Pinpoint the cell where the given text exists, returning its [x, y] midpoint coordinate. 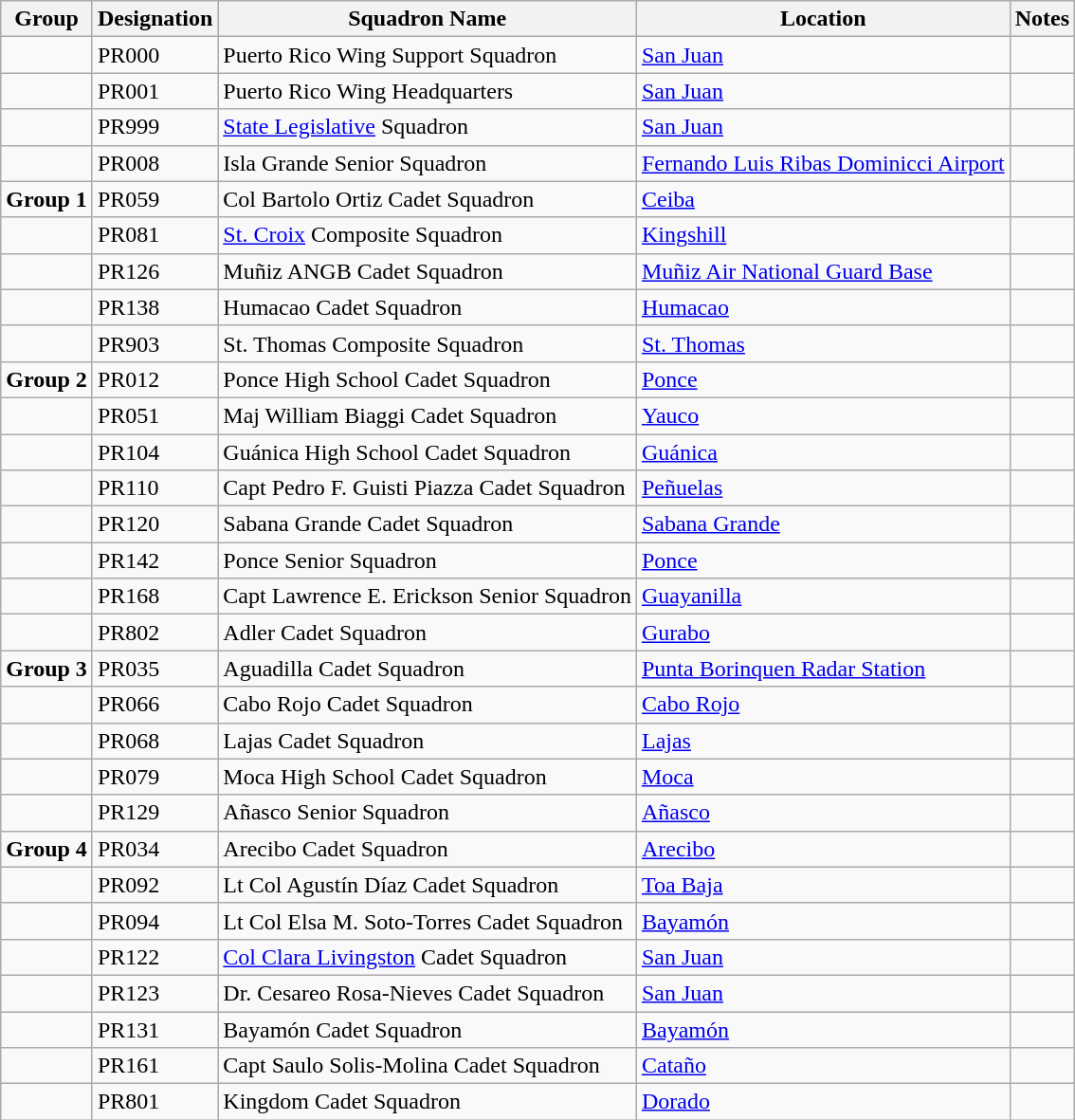
Group [47, 19]
Cabo Rojo Cadet Squadron [428, 705]
Ponce Senior Squadron [428, 560]
Lajas [823, 741]
Muñiz ANGB Cadet Squadron [428, 271]
Puerto Rico Wing Headquarters [428, 91]
Moca High School Cadet Squadron [428, 777]
Cabo Rojo [823, 705]
Isla Grande Senior Squadron [428, 163]
Notes [1042, 19]
PR142 [155, 560]
Dr. Cesareo Rosa-Nieves Cadet Squadron [428, 993]
Bayamón Cadet Squadron [428, 1029]
PR131 [155, 1029]
PR066 [155, 705]
PR129 [155, 813]
Lt Col Agustín Díaz Cadet Squadron [428, 885]
Añasco Senior Squadron [428, 813]
Capt Saulo Solis-Molina Cadet Squadron [428, 1066]
Ponce High School Cadet Squadron [428, 379]
PR059 [155, 199]
Col Bartolo Ortiz Cadet Squadron [428, 199]
PR168 [155, 597]
Puerto Rico Wing Support Squadron [428, 55]
St. Thomas [823, 343]
Guayanilla [823, 597]
Moca [823, 777]
Gurabo [823, 633]
PR092 [155, 885]
PR999 [155, 127]
Adler Cadet Squadron [428, 633]
State Legislative Squadron [428, 127]
Maj William Biaggi Cadet Squadron [428, 415]
PR120 [155, 524]
Humacao Cadet Squadron [428, 307]
PR104 [155, 452]
Peñuelas [823, 488]
PR034 [155, 849]
PR001 [155, 91]
Añasco [823, 813]
PR051 [155, 415]
Col Clara Livingston Cadet Squadron [428, 957]
PR161 [155, 1066]
Ceiba [823, 199]
Lt Col Elsa M. Soto-Torres Cadet Squadron [428, 921]
PR079 [155, 777]
Capt Pedro F. Guisti Piazza Cadet Squadron [428, 488]
PR068 [155, 741]
Yauco [823, 415]
Arecibo [823, 849]
St. Thomas Composite Squadron [428, 343]
PR126 [155, 271]
Guánica [823, 452]
Designation [155, 19]
Lajas Cadet Squadron [428, 741]
Group 3 [47, 669]
Cataño [823, 1066]
Group 1 [47, 199]
PR008 [155, 163]
Sabana Grande [823, 524]
Aguadilla Cadet Squadron [428, 669]
PR122 [155, 957]
Punta Borinquen Radar Station [823, 669]
PR110 [155, 488]
Dorado [823, 1102]
PR094 [155, 921]
PR081 [155, 235]
PR035 [155, 669]
Muñiz Air National Guard Base [823, 271]
PR000 [155, 55]
PR903 [155, 343]
Sabana Grande Cadet Squadron [428, 524]
Guánica High School Cadet Squadron [428, 452]
Capt Lawrence E. Erickson Senior Squadron [428, 597]
Arecibo Cadet Squadron [428, 849]
Toa Baja [823, 885]
PR801 [155, 1102]
Squadron Name [428, 19]
Group 2 [47, 379]
Kingshill [823, 235]
Fernando Luis Ribas Dominicci Airport [823, 163]
St. Croix Composite Squadron [428, 235]
PR012 [155, 379]
Humacao [823, 307]
PR802 [155, 633]
Kingdom Cadet Squadron [428, 1102]
Group 4 [47, 849]
PR123 [155, 993]
Location [823, 19]
PR138 [155, 307]
